Return (X, Y) of the center of cell containing provided text 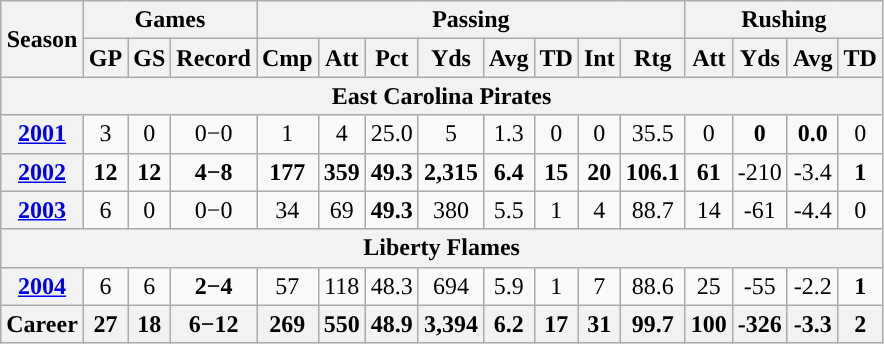
Liberty Flames (442, 248)
Cmp (287, 58)
88.7 (652, 210)
-55 (760, 286)
99.7 (652, 324)
Record (214, 58)
Season (42, 39)
550 (342, 324)
2004 (42, 286)
2002 (42, 172)
6−12 (214, 324)
359 (342, 172)
Int (599, 58)
380 (450, 210)
34 (287, 210)
25 (708, 286)
20 (599, 172)
-61 (760, 210)
5.5 (508, 210)
6.4 (508, 172)
48.3 (392, 286)
4−8 (214, 172)
-2.2 (812, 286)
25.0 (392, 134)
Pct (392, 58)
17 (556, 324)
5 (450, 134)
1.3 (508, 134)
106.1 (652, 172)
-326 (760, 324)
Rtg (652, 58)
2−4 (214, 286)
100 (708, 324)
-3.3 (812, 324)
35.5 (652, 134)
118 (342, 286)
61 (708, 172)
Rushing (784, 20)
31 (599, 324)
Career (42, 324)
2,315 (450, 172)
GP (105, 58)
27 (105, 324)
East Carolina Pirates (442, 96)
Games (170, 20)
48.9 (392, 324)
269 (287, 324)
88.6 (652, 286)
15 (556, 172)
2003 (42, 210)
3,394 (450, 324)
14 (708, 210)
3 (105, 134)
2 (860, 324)
Passing (470, 20)
5.9 (508, 286)
2001 (42, 134)
7 (599, 286)
0.0 (812, 134)
-3.4 (812, 172)
694 (450, 286)
6.2 (508, 324)
57 (287, 286)
177 (287, 172)
-4.4 (812, 210)
GS (150, 58)
-210 (760, 172)
18 (150, 324)
69 (342, 210)
